Return [X, Y] of the center of cell containing provided text 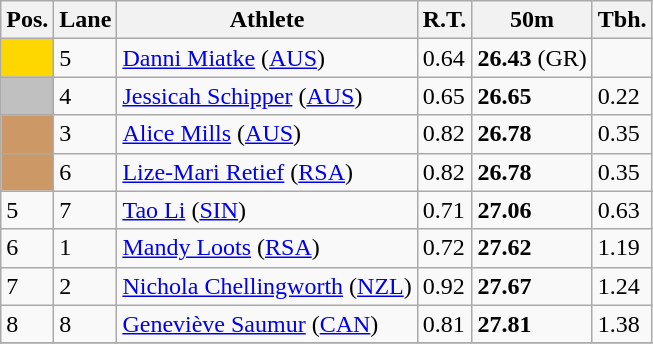
2 [86, 286]
Lize-Mari Retief (RSA) [267, 172]
Tao Li (SIN) [267, 210]
Athlete [267, 20]
0.64 [444, 58]
Tbh. [622, 20]
0.81 [444, 324]
0.63 [622, 210]
1.24 [622, 286]
Jessicah Schipper (AUS) [267, 96]
Mandy Loots (RSA) [267, 248]
3 [86, 134]
R.T. [444, 20]
26.43 (GR) [532, 58]
Alice Mills (AUS) [267, 134]
1.19 [622, 248]
0.65 [444, 96]
Geneviève Saumur (CAN) [267, 324]
0.92 [444, 286]
1.38 [622, 324]
0.72 [444, 248]
Pos. [28, 20]
Nichola Chellingworth (NZL) [267, 286]
27.67 [532, 286]
Danni Miatke (AUS) [267, 58]
27.81 [532, 324]
1 [86, 248]
50m [532, 20]
27.62 [532, 248]
4 [86, 96]
0.71 [444, 210]
Lane [86, 20]
27.06 [532, 210]
0.22 [622, 96]
26.65 [532, 96]
